Determine the [X, Y] coordinate at the center of the cell enclosing the given text.  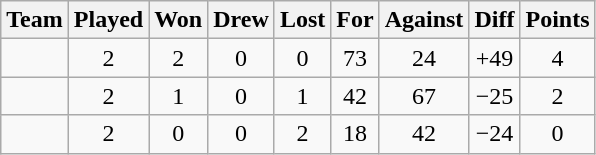
Against [424, 20]
Points [558, 20]
−25 [494, 96]
Played [108, 20]
Lost [302, 20]
24 [424, 58]
Won [178, 20]
4 [558, 58]
−24 [494, 134]
+49 [494, 58]
67 [424, 96]
Diff [494, 20]
Drew [242, 20]
For [355, 20]
Team [35, 20]
73 [355, 58]
18 [355, 134]
